Extract the (X, Y) coordinate from the center of the cell holding the provided text.  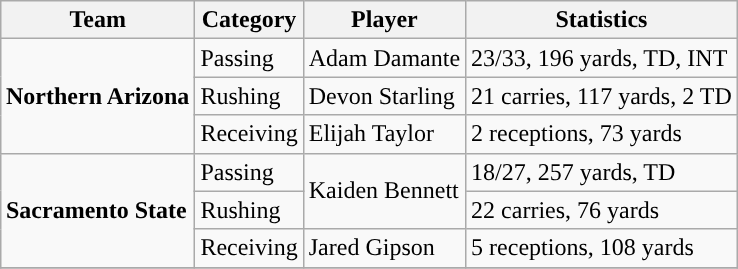
21 carries, 117 yards, 2 TD (602, 96)
22 carries, 76 yards (602, 210)
Kaiden Bennett (384, 191)
Team (97, 20)
5 receptions, 108 yards (602, 248)
2 receptions, 73 yards (602, 134)
Adam Damante (384, 58)
Player (384, 20)
23/33, 196 yards, TD, INT (602, 58)
Jared Gipson (384, 248)
Elijah Taylor (384, 134)
Category (249, 20)
Statistics (602, 20)
Sacramento State (97, 210)
Northern Arizona (97, 96)
18/27, 257 yards, TD (602, 172)
Devon Starling (384, 96)
